Identify which cell holds the provided text, then report its (x, y) central coordinate. 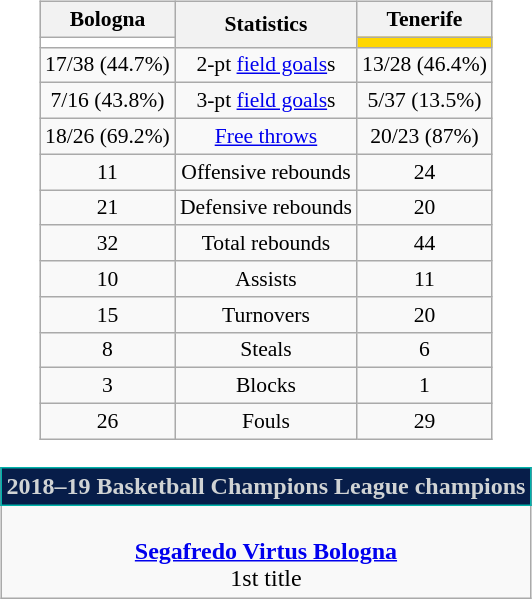
3-pt field goalss (266, 101)
1 (424, 386)
Total rebounds (266, 243)
Assists (266, 279)
3 (108, 386)
Free throws (266, 136)
21 (108, 208)
2-pt field goalss (266, 65)
17/38 (44.7%) (108, 65)
Segafredo Virtus Bologna1st title (266, 551)
Tenerife (424, 19)
8 (108, 350)
20/23 (87%) (424, 136)
26 (108, 421)
2018–19 Basketball Champions League champions (266, 486)
Offensive rebounds (266, 172)
7/16 (43.8%) (108, 101)
18/26 (69.2%) (108, 136)
6 (424, 350)
Steals (266, 350)
24 (424, 172)
Blocks (266, 386)
29 (424, 421)
Bologna (108, 19)
Defensive rebounds (266, 208)
44 (424, 243)
10 (108, 279)
Turnovers (266, 314)
15 (108, 314)
32 (108, 243)
Statistics (266, 24)
5/37 (13.5%) (424, 101)
13/28 (46.4%) (424, 65)
Fouls (266, 421)
